Return [x, y] of the center of cell containing provided text 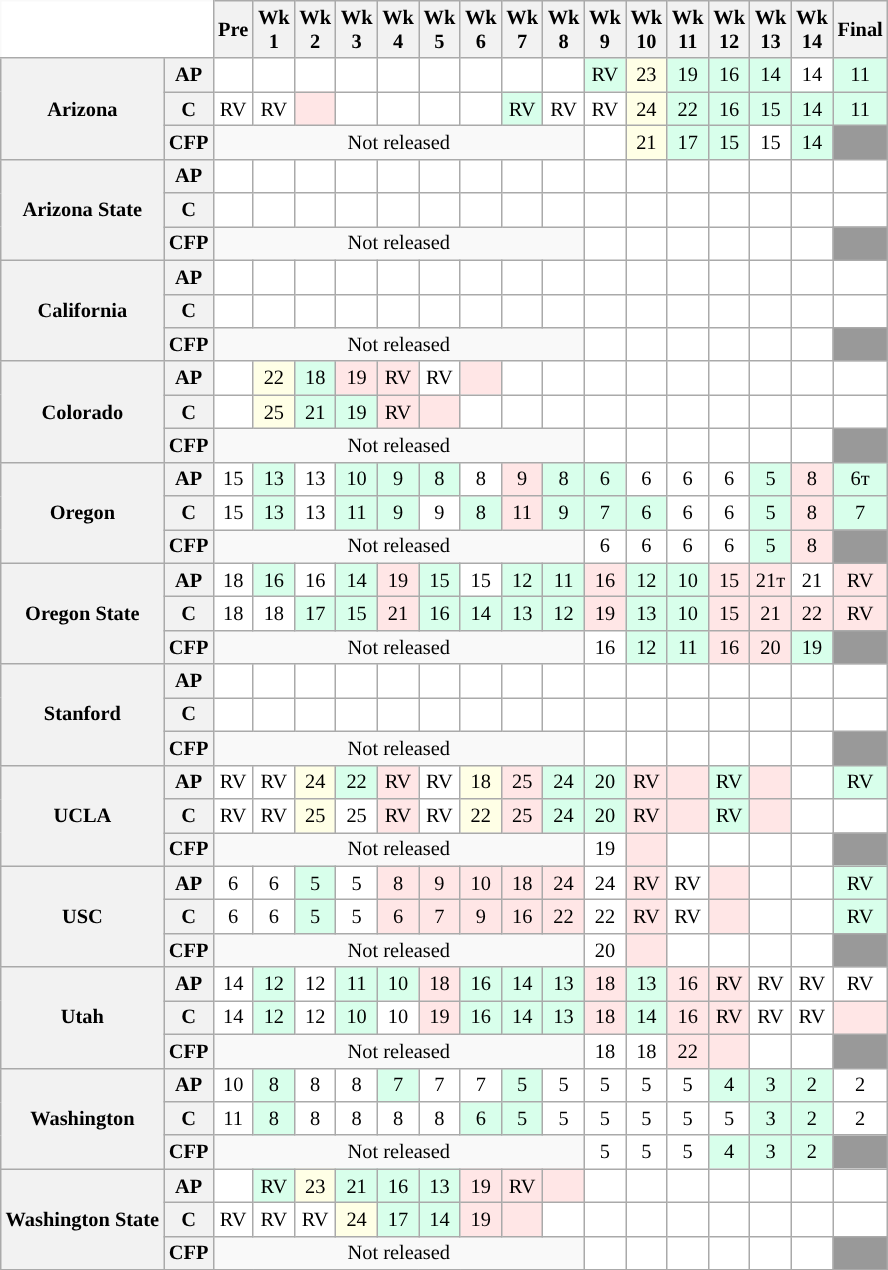
Colorado [82, 412]
Utah [82, 1018]
Wk4 [398, 29]
Wk3 [356, 29]
Wk12 [728, 29]
Final [860, 29]
Stanford [82, 714]
Wk7 [522, 29]
Washington State [82, 1220]
Arizona State [82, 210]
Arizona [82, 108]
Oregon State [82, 614]
USC [82, 916]
21т [770, 580]
Oregon [82, 512]
Wk10 [646, 29]
California [82, 310]
Wk9 [604, 29]
Wk2 [316, 29]
Washington [82, 1118]
Wk8 [564, 29]
Pre [233, 29]
Wk13 [770, 29]
UCLA [82, 816]
Wk5 [440, 29]
Wk11 [688, 29]
Wk14 [812, 29]
Wk1 [274, 29]
6т [860, 479]
Wk6 [480, 29]
